Return the (x, y) coordinate for the center point of the cell that contains the specified text.  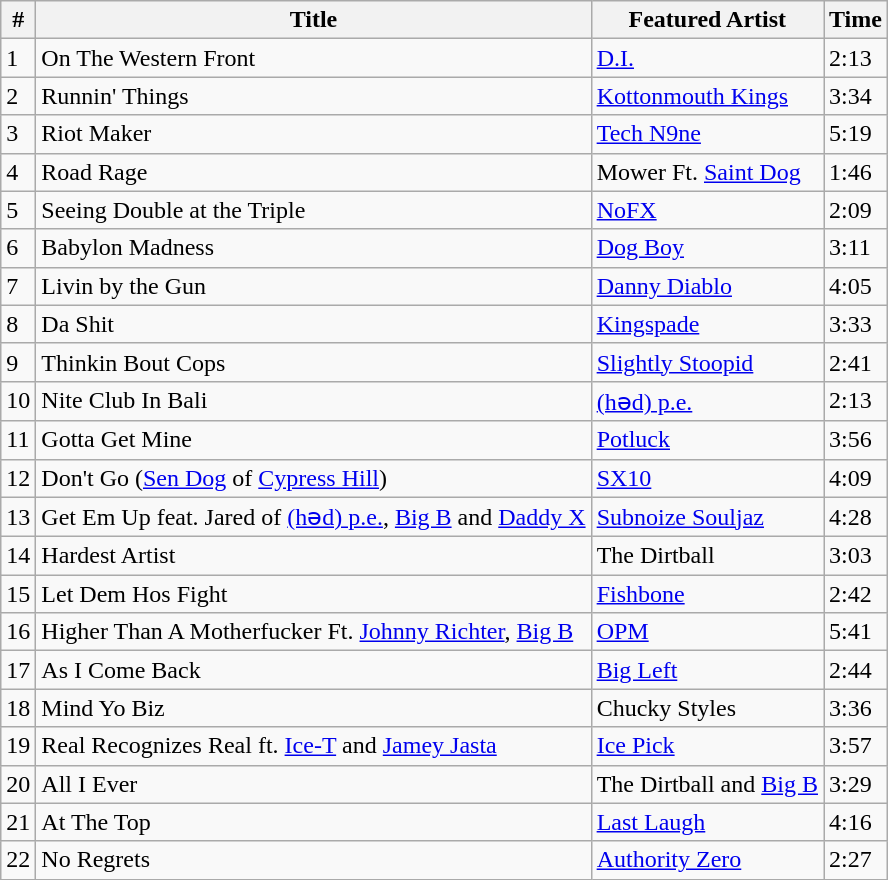
2:09 (856, 210)
Danny Diablo (707, 286)
12 (18, 478)
8 (18, 324)
4 (18, 172)
3:36 (856, 708)
The Dirtball and Big B (707, 784)
14 (18, 556)
1 (18, 58)
Don't Go (Sen Dog of Cypress Hill) (314, 478)
Real Recognizes Real ft. Ice-T and Jamey Jasta (314, 746)
Mower Ft. Saint Dog (707, 172)
15 (18, 594)
Last Laugh (707, 822)
3:56 (856, 440)
(həd) p.e. (707, 401)
2:41 (856, 362)
4:16 (856, 822)
Runnin' Things (314, 96)
Higher Than A Motherfucker Ft. Johnny Richter, Big B (314, 632)
5 (18, 210)
Nite Club In Bali (314, 401)
Da Shit (314, 324)
19 (18, 746)
11 (18, 440)
3:33 (856, 324)
Subnoize Souljaz (707, 517)
Babylon Madness (314, 248)
Gotta Get Mine (314, 440)
Thinkin Bout Cops (314, 362)
D.I. (707, 58)
Tech N9ne (707, 134)
4:05 (856, 286)
Slightly Stoopid (707, 362)
All I Ever (314, 784)
3:34 (856, 96)
4:28 (856, 517)
13 (18, 517)
Seeing Double at the Triple (314, 210)
21 (18, 822)
Riot Maker (314, 134)
Ice Pick (707, 746)
As I Come Back (314, 670)
Title (314, 20)
22 (18, 860)
Dog Boy (707, 248)
3:57 (856, 746)
3 (18, 134)
Road Rage (314, 172)
The Dirtball (707, 556)
2:27 (856, 860)
18 (18, 708)
Kottonmouth Kings (707, 96)
2 (18, 96)
Let Dem Hos Fight (314, 594)
6 (18, 248)
Livin by the Gun (314, 286)
NoFX (707, 210)
Authority Zero (707, 860)
Featured Artist (707, 20)
10 (18, 401)
1:46 (856, 172)
On The Western Front (314, 58)
17 (18, 670)
4:09 (856, 478)
Fishbone (707, 594)
2:44 (856, 670)
Potluck (707, 440)
3:29 (856, 784)
Hardest Artist (314, 556)
9 (18, 362)
No Regrets (314, 860)
SX10 (707, 478)
20 (18, 784)
Get Em Up feat. Jared of (həd) p.e., Big B and Daddy X (314, 517)
Time (856, 20)
At The Top (314, 822)
3:03 (856, 556)
5:19 (856, 134)
OPM (707, 632)
7 (18, 286)
Chucky Styles (707, 708)
5:41 (856, 632)
# (18, 20)
Mind Yo Biz (314, 708)
Big Left (707, 670)
2:42 (856, 594)
Kingspade (707, 324)
3:11 (856, 248)
16 (18, 632)
